Capture the cell that displays the provided text and extract its [X, Y] central coordinate. 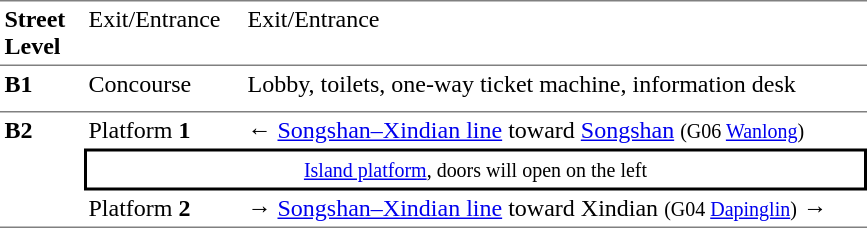
Lobby, toilets, one-way ticket machine, information desk [555, 84]
Platform 1 [164, 130]
Island platform, doors will open on the left [476, 169]
B1 [42, 89]
← Songshan–Xindian line toward Songshan (G06 Wanlong) [555, 130]
B2 [42, 170]
Concourse [164, 89]
Street Level [42, 33]
→ Songshan–Xindian line toward Xindian (G04 Dapinglin) → [555, 209]
Platform 2 [164, 209]
